Locate the cell with the specified text and output its [X, Y] center coordinate. 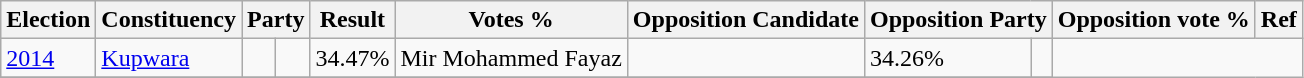
Party [276, 20]
Ref [1278, 20]
Votes % [511, 20]
Opposition Party [958, 20]
Result [352, 20]
Opposition Candidate [746, 20]
34.47% [352, 58]
Kupwara [169, 58]
Opposition vote % [1154, 20]
34.26% [947, 58]
2014 [48, 58]
Mir Mohammed Fayaz [511, 58]
Election [48, 20]
Constituency [169, 20]
